Return the (x, y) coordinate for the center point of the cell that contains the specified text.  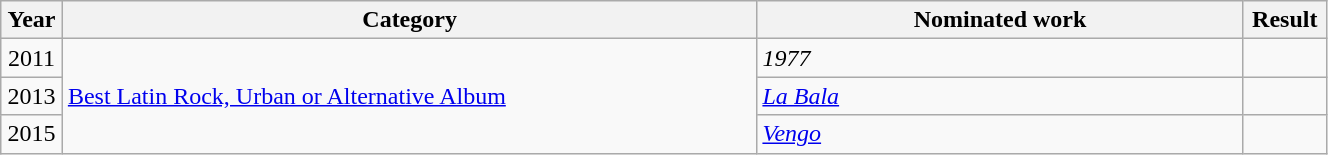
2013 (32, 96)
Best Latin Rock, Urban or Alternative Album (410, 96)
2015 (32, 134)
Result (1284, 20)
2011 (32, 58)
1977 (1000, 58)
La Bala (1000, 96)
Nominated work (1000, 20)
Category (410, 20)
Year (32, 20)
Vengo (1000, 134)
